For the text-containing cell, return its midpoint in [X, Y] coordinate format. 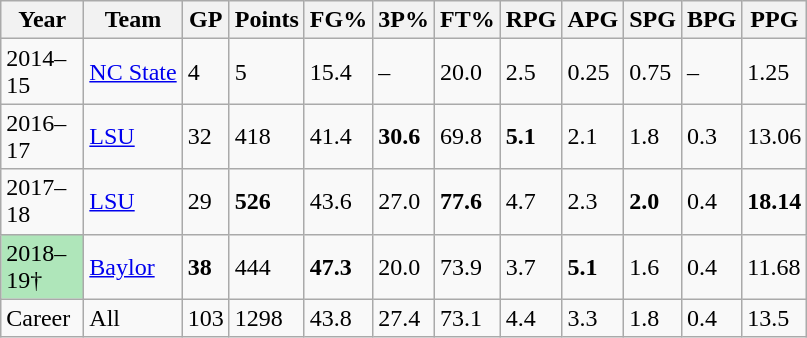
2.1 [593, 136]
2.0 [653, 202]
43.8 [338, 318]
GP [206, 20]
SPG [653, 20]
27.0 [404, 202]
3.3 [593, 318]
73.1 [467, 318]
47.3 [338, 266]
0.25 [593, 72]
APG [593, 20]
2.5 [531, 72]
FT% [467, 20]
NC State [133, 72]
27.4 [404, 318]
0.75 [653, 72]
1298 [266, 318]
Baylor [133, 266]
15.4 [338, 72]
444 [266, 266]
2016–17 [42, 136]
3P% [404, 20]
13.06 [774, 136]
RPG [531, 20]
418 [266, 136]
526 [266, 202]
29 [206, 202]
77.6 [467, 202]
All [133, 318]
2017–18 [42, 202]
0.3 [711, 136]
30.6 [404, 136]
FG% [338, 20]
2014–15 [42, 72]
32 [206, 136]
1.25 [774, 72]
Year [42, 20]
1.6 [653, 266]
PPG [774, 20]
3.7 [531, 266]
5 [266, 72]
43.6 [338, 202]
4.4 [531, 318]
Team [133, 20]
Points [266, 20]
41.4 [338, 136]
103 [206, 318]
Career [42, 318]
4 [206, 72]
2018–19† [42, 266]
73.9 [467, 266]
BPG [711, 20]
4.7 [531, 202]
13.5 [774, 318]
2.3 [593, 202]
38 [206, 266]
18.14 [774, 202]
11.68 [774, 266]
69.8 [467, 136]
